Provide the (X, Y) coordinate of the cell's center where the given text is located.  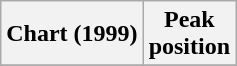
Chart (1999) (72, 34)
Peakposition (189, 34)
